Return [X, Y] of the center of cell containing provided text 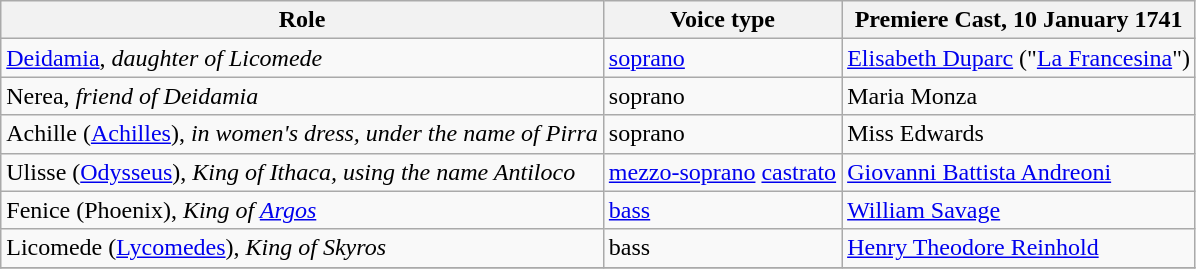
Miss Edwards [1019, 134]
Deidamia, daughter of Licomede [302, 58]
Fenice (Phoenix), King of Argos [302, 210]
Achille (Achilles), in women's dress, under the name of Pirra [302, 134]
Elisabeth Duparc ("La Francesina") [1019, 58]
Role [302, 20]
Nerea, friend of Deidamia [302, 96]
mezzo-soprano castrato [722, 172]
Henry Theodore Reinhold [1019, 248]
William Savage [1019, 210]
Voice type [722, 20]
Ulisse (Odysseus), King of Ithaca, using the name Antiloco [302, 172]
Giovanni Battista Andreoni [1019, 172]
Premiere Cast, 10 January 1741 [1019, 20]
Licomede (Lycomedes), King of Skyros [302, 248]
Maria Monza [1019, 96]
